Scan for the cell matching the given text and deliver its [x, y] coordinate at center. 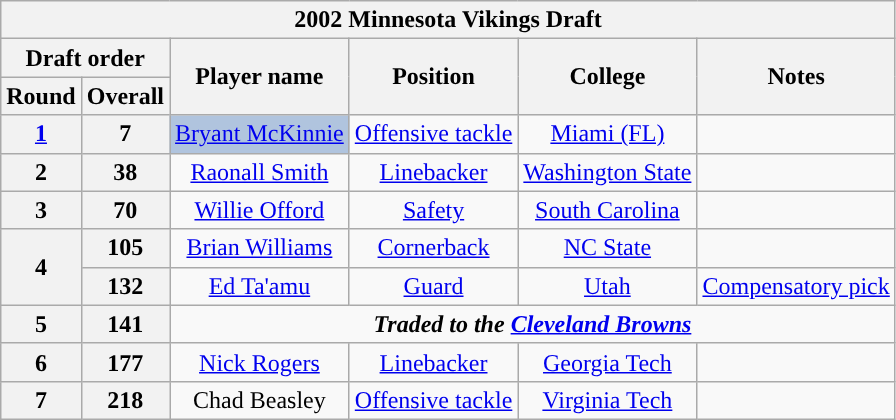
NC State [608, 248]
Georgia Tech [608, 362]
Round [41, 96]
South Carolina [608, 210]
Ed Ta'amu [260, 286]
4 [41, 267]
Willie Offord [260, 210]
Position [434, 77]
132 [125, 286]
2 [41, 172]
Player name [260, 77]
Brian Williams [260, 248]
Compensatory pick [796, 286]
Chad Beasley [260, 400]
70 [125, 210]
2002 Minnesota Vikings Draft [448, 20]
Nick Rogers [260, 362]
Miami (FL) [608, 134]
6 [41, 362]
Cornerback [434, 248]
Bryant McKinnie [260, 134]
3 [41, 210]
Virginia Tech [608, 400]
Raonall Smith [260, 172]
Safety [434, 210]
Traded to the Cleveland Browns [533, 324]
177 [125, 362]
1 [41, 134]
College [608, 77]
Notes [796, 77]
105 [125, 248]
Draft order [86, 58]
218 [125, 400]
Washington State [608, 172]
Utah [608, 286]
Guard [434, 286]
141 [125, 324]
5 [41, 324]
38 [125, 172]
Overall [125, 96]
